Search for the cell housing the specified text and yield its [x, y] center coordinate. 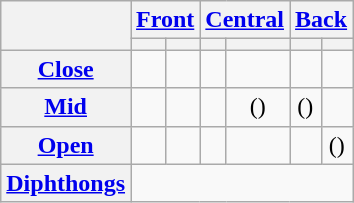
Diphthongs [66, 183]
Close [66, 69]
Back [322, 20]
Front [166, 20]
Mid [66, 107]
Open [66, 145]
Central [245, 20]
